Identify which cell holds the provided text, then report its (X, Y) central coordinate. 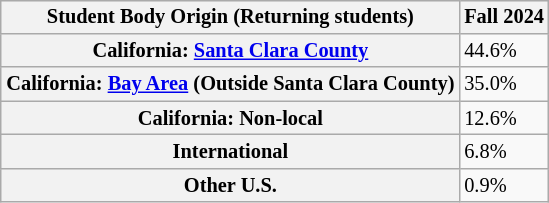
12.6% (504, 118)
California: Bay Area (Outside Santa Clara County) (230, 84)
Fall 2024 (504, 17)
6.8% (504, 152)
Other U.S. (230, 185)
California: Non-local (230, 118)
California: Santa Clara County (230, 51)
44.6% (504, 51)
International (230, 152)
Student Body Origin (Returning students) (230, 17)
35.0% (504, 84)
0.9% (504, 185)
